Pinpoint the cell where the given text exists, returning its [x, y] midpoint coordinate. 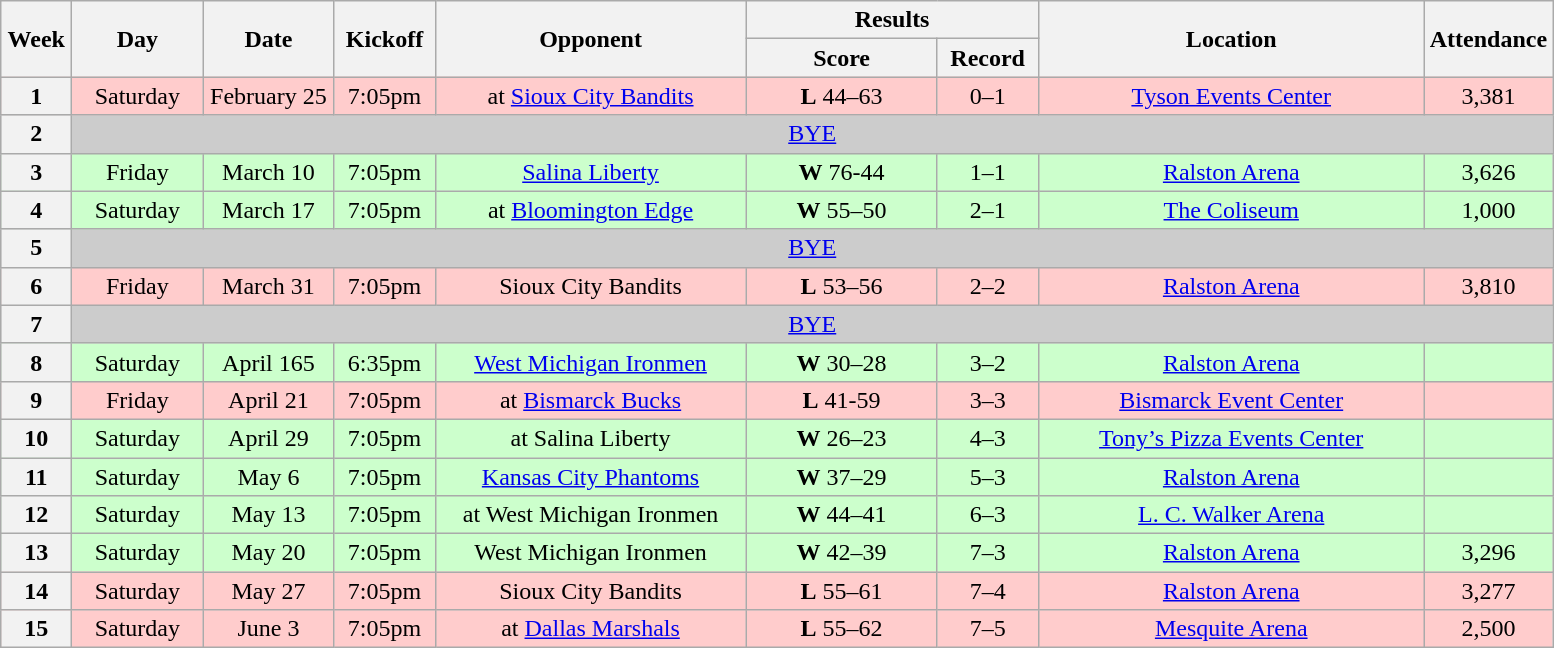
Score [842, 58]
Salina Liberty [590, 172]
at Salina Liberty [590, 438]
6:35pm [384, 362]
May 6 [268, 477]
Mesquite Arena [1231, 629]
0–1 [988, 96]
10 [36, 438]
14 [36, 591]
7–3 [988, 553]
8 [36, 362]
The Coliseum [1231, 210]
3,626 [1488, 172]
February 25 [268, 96]
Date [268, 39]
at West Michigan Ironmen [590, 515]
W 44–41 [842, 515]
11 [36, 477]
at Bismarck Bucks [590, 400]
6–3 [988, 515]
3,381 [1488, 96]
Bismarck Event Center [1231, 400]
at Dallas Marshals [590, 629]
L 55–62 [842, 629]
W 76-44 [842, 172]
Opponent [590, 39]
3,277 [1488, 591]
5 [36, 248]
Location [1231, 39]
May 20 [268, 553]
3–2 [988, 362]
April 21 [268, 400]
W 30–28 [842, 362]
March 10 [268, 172]
3,296 [1488, 553]
Kansas City Phantoms [590, 477]
May 13 [268, 515]
9 [36, 400]
13 [36, 553]
L 44–63 [842, 96]
April 29 [268, 438]
April 165 [268, 362]
2–2 [988, 286]
7 [36, 324]
at Bloomington Edge [590, 210]
12 [36, 515]
March 31 [268, 286]
Kickoff [384, 39]
2,500 [1488, 629]
3,810 [1488, 286]
June 3 [268, 629]
4–3 [988, 438]
March 17 [268, 210]
4 [36, 210]
Week [36, 39]
W 42–39 [842, 553]
7–5 [988, 629]
W 55–50 [842, 210]
L 55–61 [842, 591]
6 [36, 286]
May 27 [268, 591]
15 [36, 629]
L. C. Walker Arena [1231, 515]
L 41-59 [842, 400]
1–1 [988, 172]
Tyson Events Center [1231, 96]
Attendance [1488, 39]
2 [36, 134]
Results [892, 20]
5–3 [988, 477]
2–1 [988, 210]
1,000 [1488, 210]
Tony’s Pizza Events Center [1231, 438]
7–4 [988, 591]
W 26–23 [842, 438]
3 [36, 172]
at Sioux City Bandits [590, 96]
1 [36, 96]
Day [138, 39]
W 37–29 [842, 477]
3–3 [988, 400]
Record [988, 58]
L 53–56 [842, 286]
